Output the [x, y] coordinate of the center of the cell containing the given text.  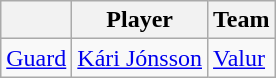
Valur [242, 58]
Team [242, 20]
Kári Jónsson [140, 58]
Guard [36, 58]
Player [140, 20]
